From the cell containing the given text, extract its center point as [x, y] coordinate. 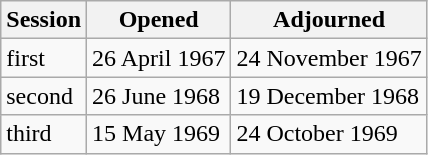
second [44, 96]
26 June 1968 [159, 96]
19 December 1968 [329, 96]
Adjourned [329, 20]
24 November 1967 [329, 58]
third [44, 134]
15 May 1969 [159, 134]
Opened [159, 20]
24 October 1969 [329, 134]
first [44, 58]
Session [44, 20]
26 April 1967 [159, 58]
